Capture the cell that displays the provided text and extract its (X, Y) central coordinate. 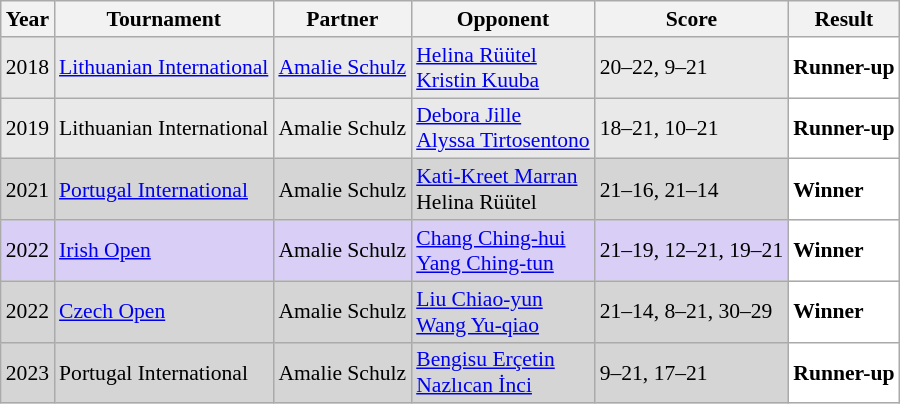
Partner (342, 19)
Debora Jille Alyssa Tirtosentono (502, 128)
Helina Rüütel Kristin Kuuba (502, 68)
Result (844, 19)
21–16, 21–14 (692, 190)
2021 (28, 190)
Bengisu Erçetin Nazlıcan İnci (502, 372)
18–21, 10–21 (692, 128)
Tournament (164, 19)
Irish Open (164, 250)
21–14, 8–21, 30–29 (692, 312)
Kati-Kreet Marran Helina Rüütel (502, 190)
Opponent (502, 19)
2023 (28, 372)
9–21, 17–21 (692, 372)
20–22, 9–21 (692, 68)
21–19, 12–21, 19–21 (692, 250)
2018 (28, 68)
Czech Open (164, 312)
Chang Ching-hui Yang Ching-tun (502, 250)
Year (28, 19)
Score (692, 19)
Liu Chiao-yun Wang Yu-qiao (502, 312)
2019 (28, 128)
